Identify which cell holds the provided text, then report its [X, Y] central coordinate. 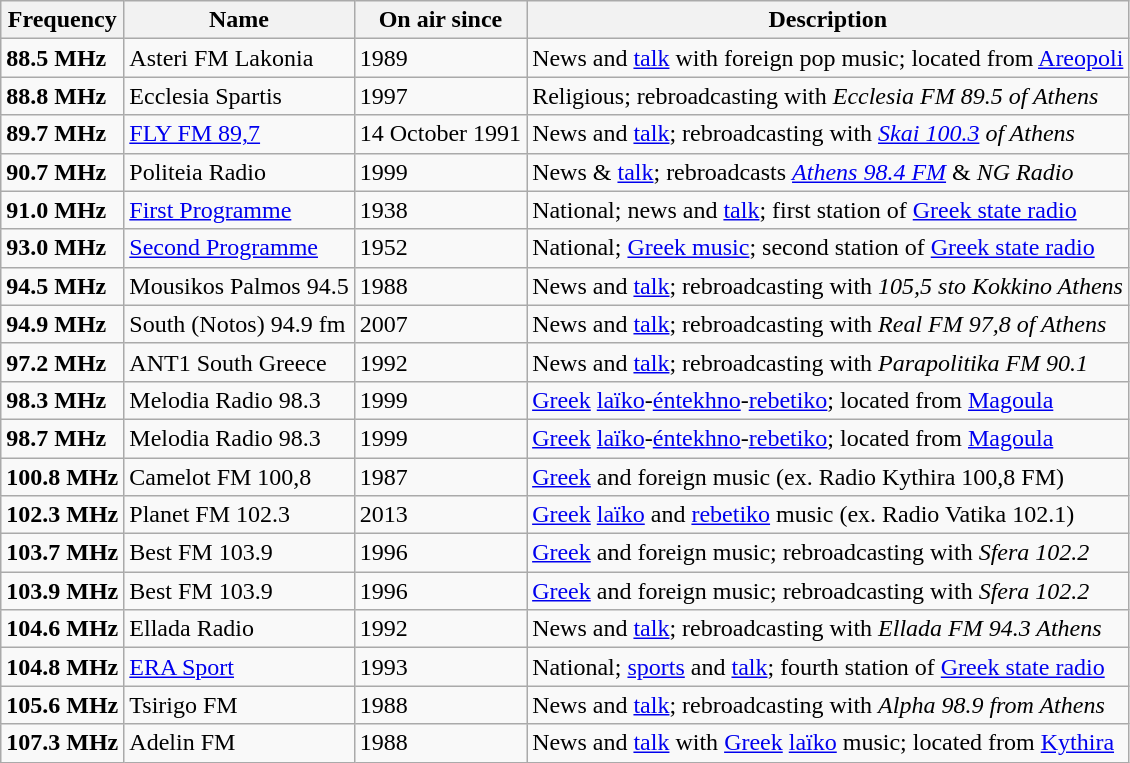
News and talk; rebroadcasting with Alpha 98.9 from Athens [828, 705]
104.8 MHz [62, 667]
National; news and talk; first station of Greek state radio [828, 210]
104.6 MHz [62, 629]
2007 [440, 324]
Planet FM 102.3 [239, 515]
On air since [440, 20]
Politeia Radio [239, 172]
Description [828, 20]
98.7 MHz [62, 438]
Camelot FM 100,8 [239, 477]
Ecclesia Spartis [239, 96]
ANT1 South Greece [239, 362]
1938 [440, 210]
91.0 MHz [62, 210]
ERA Sport [239, 667]
100.8 MHz [62, 477]
107.3 MHz [62, 743]
1989 [440, 58]
Mousikos Palmos 94.5 [239, 286]
2013 [440, 515]
105.6 MHz [62, 705]
94.9 MHz [62, 324]
South (Notos) 94.9 fm [239, 324]
News and talk; rebroadcasting with Skai 100.3 of Athens [828, 134]
Religious; rebroadcasting with Ecclesia FM 89.5 of Athens [828, 96]
103.7 MHz [62, 553]
Asteri FM Lakonia [239, 58]
Frequency [62, 20]
News and talk; rebroadcasting with Ellada FM 94.3 Athens [828, 629]
National; Greek music; second station of Greek state radio [828, 248]
98.3 MHz [62, 400]
Adelin FM [239, 743]
89.7 MHz [62, 134]
Ellada Radio [239, 629]
102.3 MHz [62, 515]
News and talk; rebroadcasting with Parapolitika FM 90.1 [828, 362]
88.8 MHz [62, 96]
14 October 1991 [440, 134]
94.5 MHz [62, 286]
Second Programme [239, 248]
Greek and foreign music (ex. Radio Kythira 100,8 FM) [828, 477]
First Programme [239, 210]
News and talk with foreign pop music; located from Areopoli [828, 58]
93.0 MHz [62, 248]
90.7 MHz [62, 172]
1997 [440, 96]
1993 [440, 667]
97.2 MHz [62, 362]
FLY FM 89,7 [239, 134]
Greek laïko and rebetiko music (ex. Radio Vatika 102.1) [828, 515]
88.5 MHz [62, 58]
1987 [440, 477]
National; sports and talk; fourth station of Greek state radio [828, 667]
Tsirigo FM [239, 705]
103.9 MHz [62, 591]
Name [239, 20]
News and talk; rebroadcasting with Real FM 97,8 of Athens [828, 324]
News and talk; rebroadcasting with 105,5 sto Kokkino Athens [828, 286]
News and talk with Greek laïko music; located from Kythira [828, 743]
News & talk; rebroadcasts Athens 98.4 FM & NG Radio [828, 172]
1952 [440, 248]
